For the text-containing cell, return its midpoint in (x, y) coordinate format. 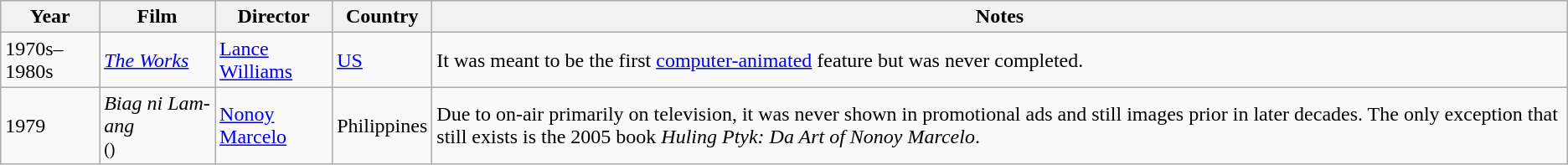
Biag ni Lam-ang() (157, 126)
The Works (157, 60)
Nonoy Marcelo (274, 126)
1970s–1980s (50, 60)
Lance Williams (274, 60)
Country (382, 17)
It was meant to be the first computer-animated feature but was never completed. (1000, 60)
US (382, 60)
Year (50, 17)
Philippines (382, 126)
1979 (50, 126)
Director (274, 17)
Film (157, 17)
Notes (1000, 17)
